Determine the (X, Y) coordinate at the center of the cell enclosing the given text.  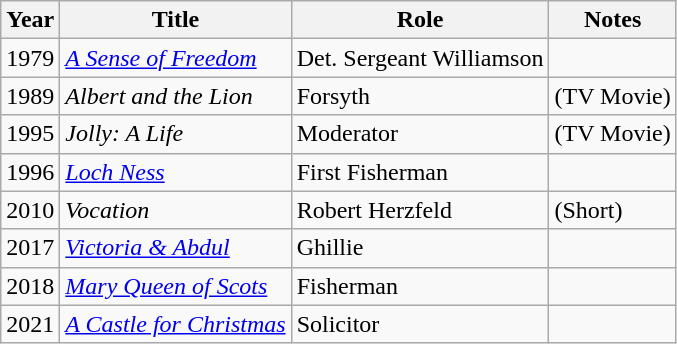
Mary Queen of Scots (176, 286)
Year (30, 20)
A Sense of Freedom (176, 58)
Notes (612, 20)
Title (176, 20)
Role (420, 20)
Vocation (176, 210)
Albert and the Lion (176, 96)
Loch Ness (176, 172)
2021 (30, 324)
(Short) (612, 210)
Det. Sergeant Williamson (420, 58)
1979 (30, 58)
Forsyth (420, 96)
2018 (30, 286)
2010 (30, 210)
Robert Herzfeld (420, 210)
Jolly: A Life (176, 134)
1996 (30, 172)
1995 (30, 134)
First Fisherman (420, 172)
Solicitor (420, 324)
Victoria & Abdul (176, 248)
A Castle for Christmas (176, 324)
2017 (30, 248)
Fisherman (420, 286)
Moderator (420, 134)
Ghillie (420, 248)
1989 (30, 96)
